Find where the given text appears and provide that cell's center as [X, Y] coordinate. 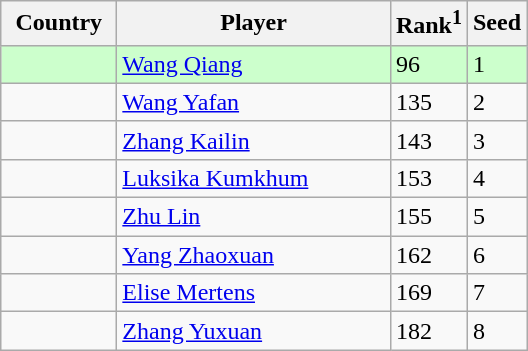
Wang Qiang [254, 64]
Luksika Kumkhum [254, 178]
135 [428, 102]
Wang Yafan [254, 102]
169 [428, 293]
Zhang Yuxuan [254, 331]
Rank1 [428, 24]
3 [496, 140]
Yang Zhaoxuan [254, 255]
Seed [496, 24]
6 [496, 255]
182 [428, 331]
1 [496, 64]
Zhang Kailin [254, 140]
Country [59, 24]
143 [428, 140]
4 [496, 178]
Player [254, 24]
Elise Mertens [254, 293]
96 [428, 64]
162 [428, 255]
2 [496, 102]
7 [496, 293]
153 [428, 178]
5 [496, 217]
8 [496, 331]
155 [428, 217]
Zhu Lin [254, 217]
